Capture the cell that displays the provided text and extract its (X, Y) central coordinate. 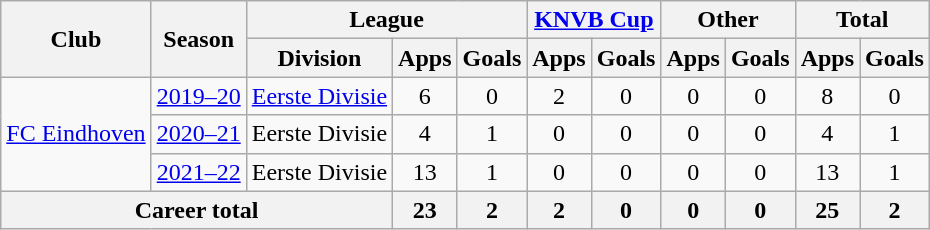
2020–21 (198, 134)
Club (76, 39)
8 (827, 96)
FC Eindhoven (76, 134)
Season (198, 39)
KNVB Cup (594, 20)
25 (827, 210)
23 (425, 210)
2021–22 (198, 172)
2019–20 (198, 96)
League (386, 20)
Total (862, 20)
Career total (197, 210)
Other (728, 20)
6 (425, 96)
Division (319, 58)
